For the text-containing cell, return its midpoint in [X, Y] coordinate format. 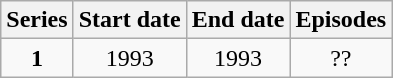
Series [37, 20]
Start date [130, 20]
End date [238, 20]
?? [341, 58]
Episodes [341, 20]
1 [37, 58]
